Provide the [x, y] coordinate of the cell's center where the given text is located.  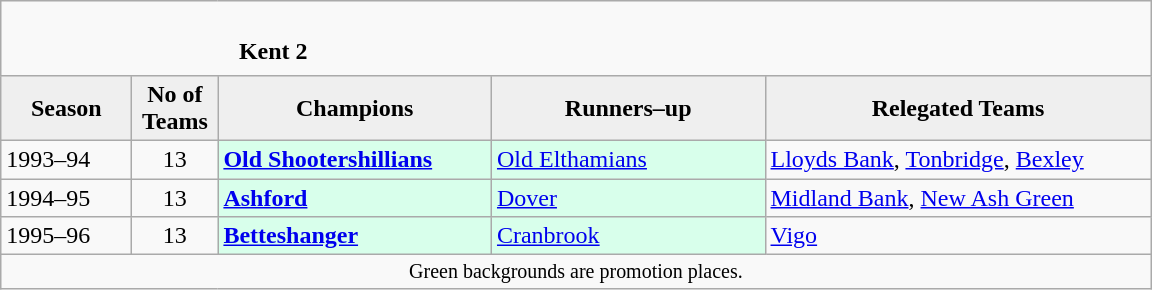
Old Elthamians [628, 159]
Relegated Teams [958, 108]
1993–94 [66, 159]
Dover [628, 197]
Season [66, 108]
Cranbrook [628, 236]
Old Shootershillians [355, 159]
No of Teams [175, 108]
Lloyds Bank, Tonbridge, Bexley [958, 159]
Vigo [958, 236]
Midland Bank, New Ash Green [958, 197]
Runners–up [628, 108]
1994–95 [66, 197]
Betteshanger [355, 236]
1995–96 [66, 236]
Green backgrounds are promotion places. [576, 272]
Ashford [355, 197]
Champions [355, 108]
